Identify which cell holds the provided text, then report its (x, y) central coordinate. 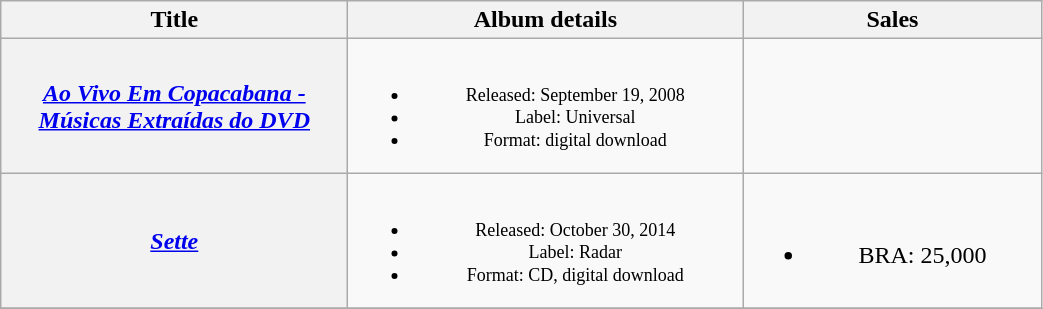
Released: September 19, 2008Label: UniversalFormat: digital download (546, 106)
Ao Vivo Em Copacabana - Músicas Extraídas do DVD (174, 106)
Released: October 30, 2014Label: RadarFormat: CD, digital download (546, 240)
Sales (892, 20)
BRA: 25,000 (892, 240)
Title (174, 20)
Sette (174, 240)
Album details (546, 20)
